Provide the [X, Y] coordinate of the cell's center where the given text is located.  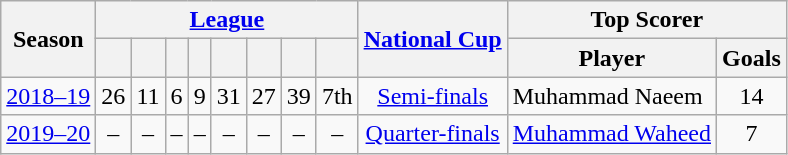
7 [752, 134]
31 [228, 96]
27 [264, 96]
2019–20 [48, 134]
2018–19 [48, 96]
26 [114, 96]
14 [752, 96]
Semi-finals [432, 96]
Top Scorer [646, 20]
7th [337, 96]
League [227, 20]
Quarter-finals [432, 134]
Season [48, 39]
39 [298, 96]
Goals [752, 58]
9 [200, 96]
11 [148, 96]
6 [176, 96]
Player [612, 58]
National Cup [432, 39]
Muhammad Waheed [612, 134]
Muhammad Naeem [612, 96]
